Find where the given text appears and provide that cell's center as [x, y] coordinate. 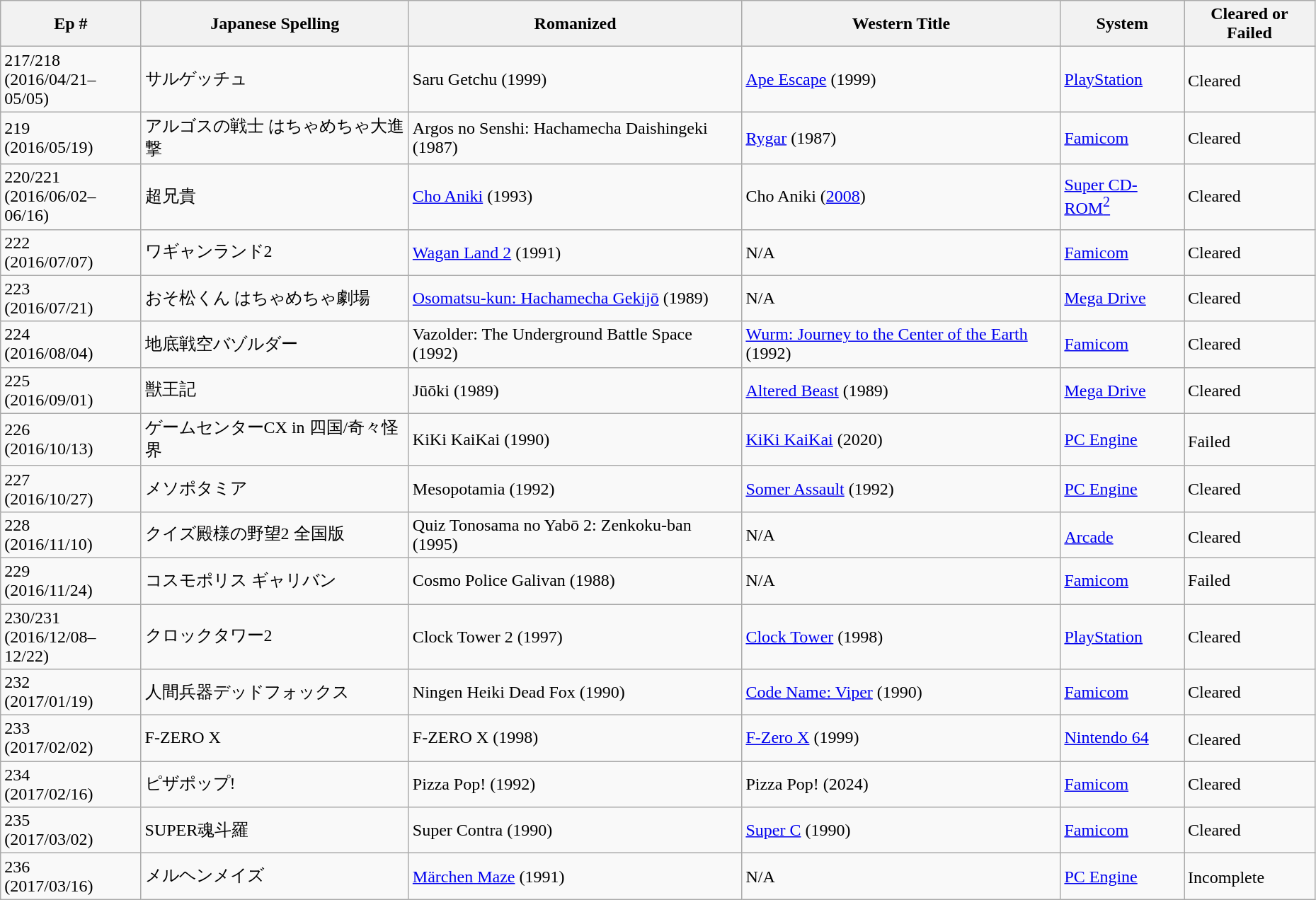
Cleared or Failed [1250, 24]
Code Name: Viper (1990) [901, 692]
アルゴスの戦士 はちゃめちゃ大進撃 [275, 138]
Saru Getchu (1999) [575, 79]
Vazolder: The Underground Battle Space (1992) [575, 344]
Pizza Pop! (2024) [901, 784]
F-ZERO X (1998) [575, 739]
225(2016/09/01) [71, 391]
227(2016/10/27) [71, 488]
233(2017/02/02) [71, 739]
サルゲッチュ [275, 79]
Super C (1990) [901, 831]
219(2016/05/19) [71, 138]
SUPER魂斗羅 [275, 831]
Clock Tower 2 (1997) [575, 637]
230/231(2016/12/08–12/22) [71, 637]
獣王記 [275, 391]
Western Title [901, 24]
235(2017/03/02) [71, 831]
Super Contra (1990) [575, 831]
222(2016/07/07) [71, 252]
Rygar (1987) [901, 138]
229(2016/11/24) [71, 580]
236(2017/03/16) [71, 876]
Somer Assault (1992) [901, 488]
Pizza Pop! (1992) [575, 784]
220/221(2016/06/02–06/16) [71, 197]
Ape Escape (1999) [901, 79]
Argos no Senshi: Hachamecha Daishingeki (1987) [575, 138]
Quiz Tonosama no Yabō 2: Zenkoku-ban (1995) [575, 535]
メルヘンメイズ [275, 876]
Ep # [71, 24]
Cho Aniki (1993) [575, 197]
Clock Tower (1998) [901, 637]
Ningen Heiki Dead Fox (1990) [575, 692]
F-Zero X (1999) [901, 739]
Japanese Spelling [275, 24]
F-ZERO X [275, 739]
おそ松くん はちゃめちゃ劇場 [275, 299]
Mesopotamia (1992) [575, 488]
ワギャンランド2 [275, 252]
KiKi KaiKai (1990) [575, 439]
Wurm: Journey to the Center of the Earth (1992) [901, 344]
クイズ殿様の野望2 全国版 [275, 535]
234(2017/02/16) [71, 784]
クロックタワー2 [275, 637]
224(2016/08/04) [71, 344]
Osomatsu-kun: Hachamecha Gekijō (1989) [575, 299]
Jūōki (1989) [575, 391]
超兄貴 [275, 197]
地底戦空バゾルダー [275, 344]
Wagan Land 2 (1991) [575, 252]
Märchen Maze (1991) [575, 876]
226(2016/10/13) [71, 439]
System [1123, 24]
228(2016/11/10) [71, 535]
232(2017/01/19) [71, 692]
Super CD-ROM2 [1123, 197]
人間兵器デッドフォックス [275, 692]
Cho Aniki (2008) [901, 197]
ピザポップ! [275, 784]
KiKi KaiKai (2020) [901, 439]
223(2016/07/21) [71, 299]
メソポタミア [275, 488]
Incomplete [1250, 876]
ゲームセンターCX in 四国/奇々怪界 [275, 439]
Nintendo 64 [1123, 739]
Cosmo Police Galivan (1988) [575, 580]
Arcade [1123, 535]
Romanized [575, 24]
217/218(2016/04/21–05/05) [71, 79]
コスモポリス ギャリバン [275, 580]
Altered Beast (1989) [901, 391]
